For the text-containing cell, return its midpoint in (X, Y) coordinate format. 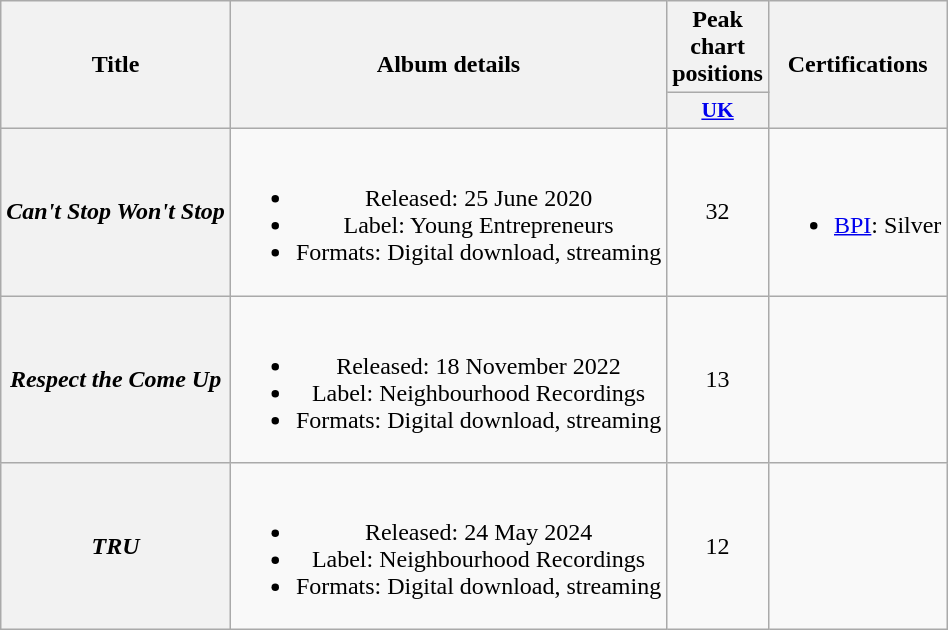
TRU (116, 546)
Certifications (857, 65)
Title (116, 65)
12 (718, 546)
Peak chart positions (718, 47)
13 (718, 380)
Released: 24 May 2024Label: Neighbourhood RecordingsFormats: Digital download, streaming (448, 546)
Album details (448, 65)
Released: 18 November 2022Label: Neighbourhood RecordingsFormats: Digital download, streaming (448, 380)
BPI: Silver (857, 212)
Can't Stop Won't Stop (116, 212)
32 (718, 212)
UK (718, 111)
Respect the Come Up (116, 380)
Released: 25 June 2020Label: Young EntrepreneursFormats: Digital download, streaming (448, 212)
